Capture the cell that displays the provided text and extract its [x, y] central coordinate. 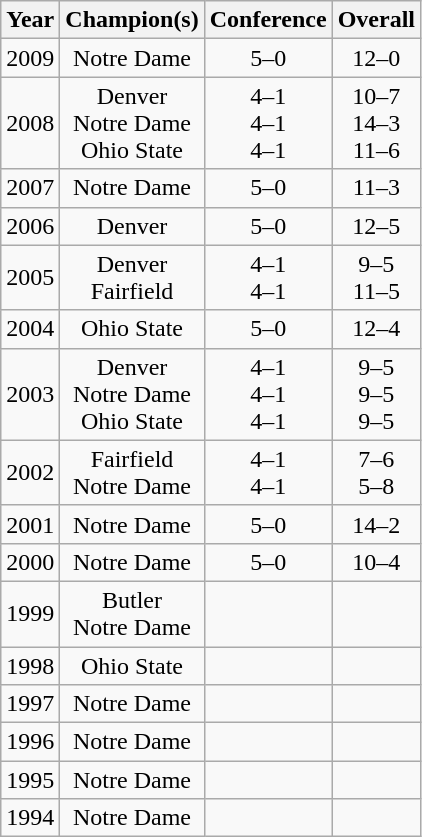
12–4 [376, 329]
1997 [30, 704]
10–7 14–3 11–6 [376, 123]
2008 [30, 123]
1998 [30, 665]
12–0 [376, 58]
Denver Fairfield [132, 278]
2000 [30, 562]
1995 [30, 780]
Year [30, 20]
7–6 5–8 [376, 472]
12–5 [376, 226]
10–4 [376, 562]
2002 [30, 472]
2003 [30, 394]
Denver [132, 226]
2006 [30, 226]
9–5 9–5 9–5 [376, 394]
2004 [30, 329]
Butler Notre Dame [132, 614]
Fairfield Notre Dame [132, 472]
Overall [376, 20]
11–3 [376, 188]
2009 [30, 58]
2001 [30, 524]
14–2 [376, 524]
Champion(s) [132, 20]
9–5 11–5 [376, 278]
2005 [30, 278]
1996 [30, 742]
Conference [268, 20]
2007 [30, 188]
1999 [30, 614]
1994 [30, 818]
